Return (X, Y) of the center of cell containing provided text 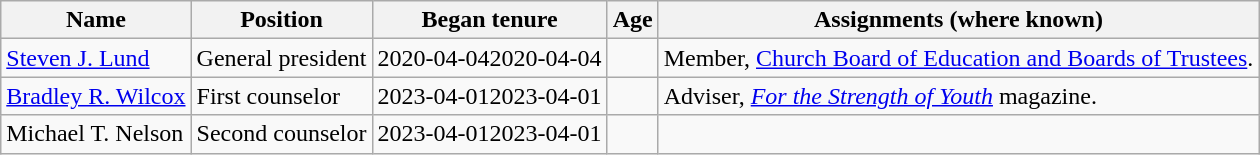
2020-04-042020-04-04 (490, 58)
General president (282, 58)
Steven J. Lund (96, 58)
First counselor (282, 96)
Michael T. Nelson (96, 134)
Adviser, For the Strength of Youth magazine. (958, 96)
Name (96, 20)
Second counselor (282, 134)
Member, Church Board of Education and Boards of Trustees. (958, 58)
Began tenure (490, 20)
Position (282, 20)
Bradley R. Wilcox (96, 96)
Assignments (where known) (958, 20)
Age (632, 20)
